Provide the [X, Y] coordinate of the cell's center where the given text is located.  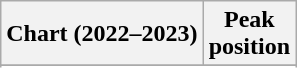
Chart (2022–2023) [102, 34]
Peakposition [249, 34]
